Find where the given text appears and provide that cell's center as [X, Y] coordinate. 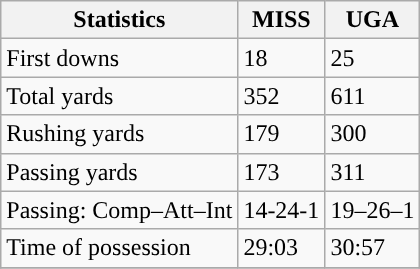
Time of possession [120, 248]
173 [282, 172]
MISS [282, 20]
14-24-1 [282, 210]
25 [372, 58]
First downs [120, 58]
UGA [372, 20]
Passing yards [120, 172]
19–26–1 [372, 210]
Total yards [120, 96]
611 [372, 96]
311 [372, 172]
352 [282, 96]
Passing: Comp–Att–Int [120, 210]
18 [282, 58]
30:57 [372, 248]
29:03 [282, 248]
Rushing yards [120, 134]
179 [282, 134]
300 [372, 134]
Statistics [120, 20]
